Extract the [x, y] coordinate from the center of the cell holding the provided text.  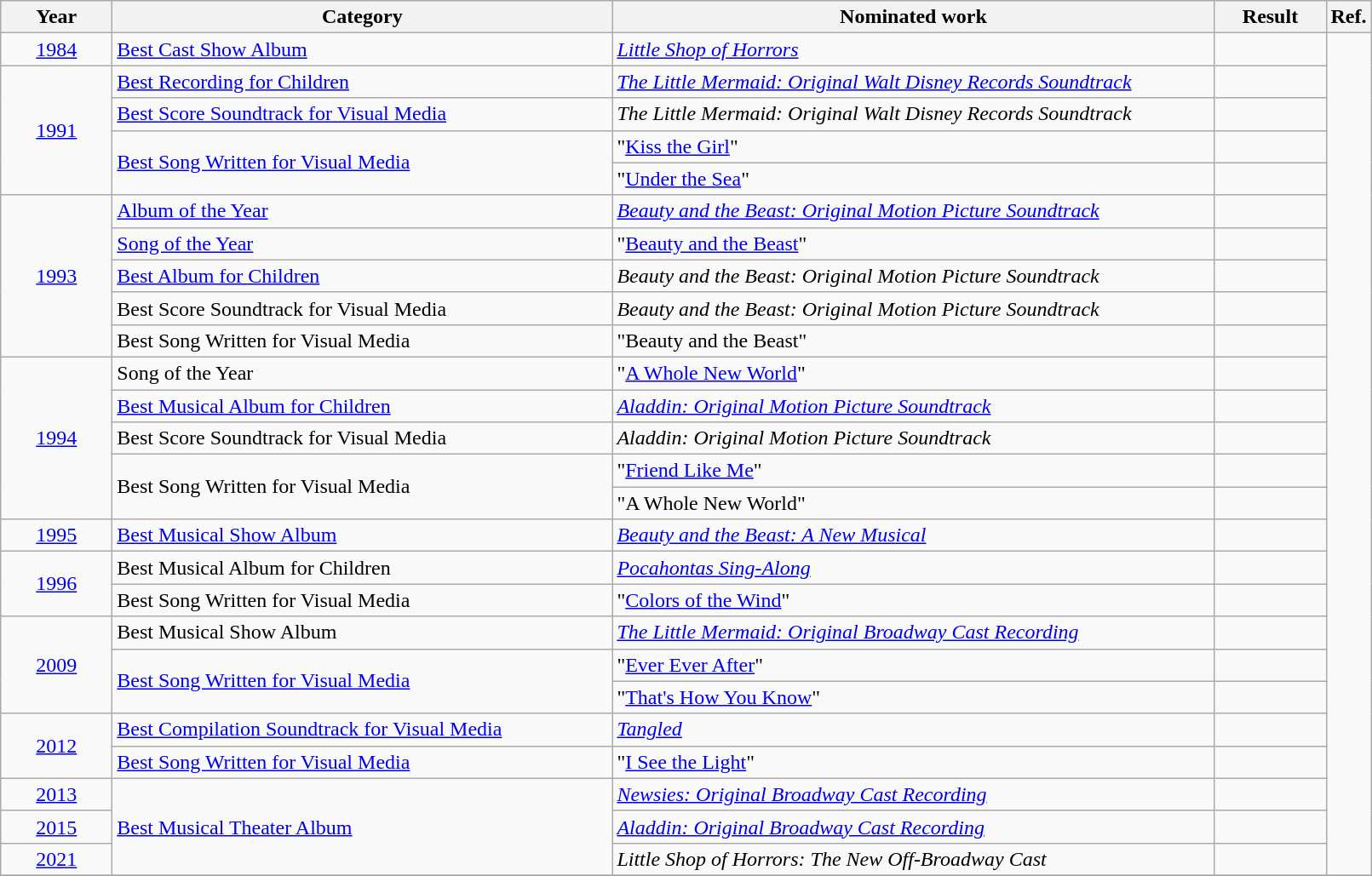
The Little Mermaid: Original Broadway Cast Recording [913, 633]
Best Recording for Children [363, 82]
"Friend Like Me" [913, 471]
1993 [56, 276]
1984 [56, 49]
Beauty and the Beast: A New Musical [913, 535]
Aladdin: Original Broadway Cast Recording [913, 827]
"Colors of the Wind" [913, 600]
2015 [56, 827]
"Kiss the Girl" [913, 146]
Best Compilation Soundtrack for Visual Media [363, 730]
Album of the Year [363, 211]
Little Shop of Horrors [913, 49]
Pocahontas Sing-Along [913, 568]
2021 [56, 859]
Category [363, 17]
Little Shop of Horrors: The New Off-Broadway Cast [913, 859]
1996 [56, 584]
Result [1271, 17]
Best Musical Theater Album [363, 827]
2012 [56, 746]
1995 [56, 535]
Ref. [1349, 17]
Newsies: Original Broadway Cast Recording [913, 794]
2013 [56, 794]
Tangled [913, 730]
"Ever Ever After" [913, 665]
"Under the Sea" [913, 179]
Best Album for Children [363, 276]
Best Cast Show Album [363, 49]
"That's How You Know" [913, 697]
1991 [56, 130]
Year [56, 17]
1994 [56, 438]
"I See the Light" [913, 762]
Nominated work [913, 17]
2009 [56, 665]
